Determine the (X, Y) coordinate at the center of the cell enclosing the given text.  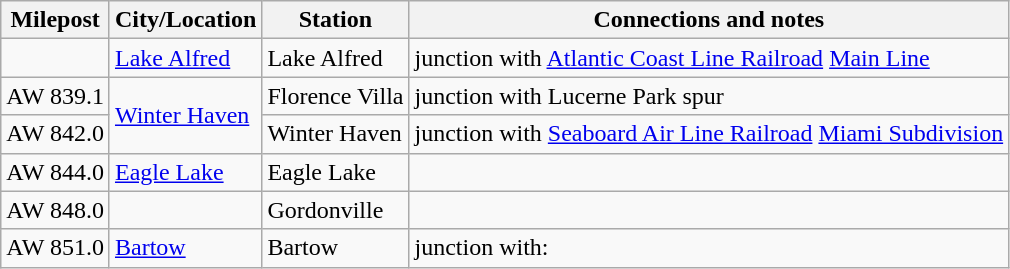
junction with: (709, 248)
City/Location (185, 20)
AW 842.0 (56, 134)
Connections and notes (709, 20)
Florence Villa (336, 96)
Station (336, 20)
Gordonville (336, 210)
junction with Lucerne Park spur (709, 96)
AW 848.0 (56, 210)
junction with Seaboard Air Line Railroad Miami Subdivision (709, 134)
AW 844.0 (56, 172)
AW 839.1 (56, 96)
Milepost (56, 20)
junction with Atlantic Coast Line Railroad Main Line (709, 58)
AW 851.0 (56, 248)
